Return the [x, y] coordinate for the center point of the cell that contains the specified text.  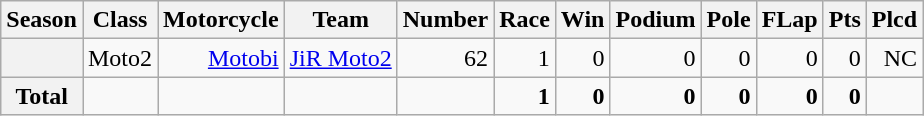
Motorcycle [222, 20]
Class [120, 20]
Pts [844, 20]
Podium [656, 20]
Total [42, 96]
Win [582, 20]
FLap [790, 20]
Moto2 [120, 58]
Season [42, 20]
Number [445, 20]
Motobi [222, 58]
NC [894, 58]
Race [525, 20]
Pole [728, 20]
Team [340, 20]
JiR Moto2 [340, 58]
62 [445, 58]
Plcd [894, 20]
